Scan for the cell matching the given text and deliver its [X, Y] coordinate at center. 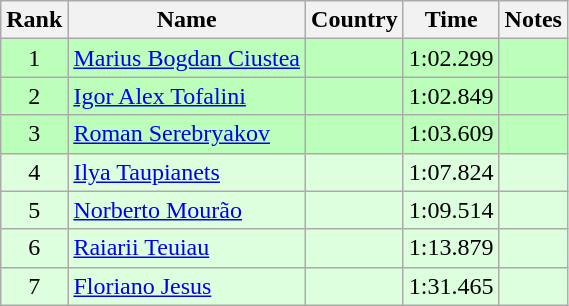
Name [187, 20]
2 [34, 96]
Roman Serebryakov [187, 134]
1:07.824 [451, 172]
Raiarii Teuiau [187, 248]
1 [34, 58]
1:03.609 [451, 134]
1:31.465 [451, 286]
Rank [34, 20]
7 [34, 286]
Marius Bogdan Ciustea [187, 58]
1:02.849 [451, 96]
Igor Alex Tofalini [187, 96]
1:09.514 [451, 210]
Time [451, 20]
1:02.299 [451, 58]
6 [34, 248]
Floriano Jesus [187, 286]
Ilya Taupianets [187, 172]
3 [34, 134]
Notes [533, 20]
4 [34, 172]
Norberto Mourão [187, 210]
1:13.879 [451, 248]
Country [355, 20]
5 [34, 210]
